Detect which cell encompasses the target text, then output its [X, Y] center coordinate. 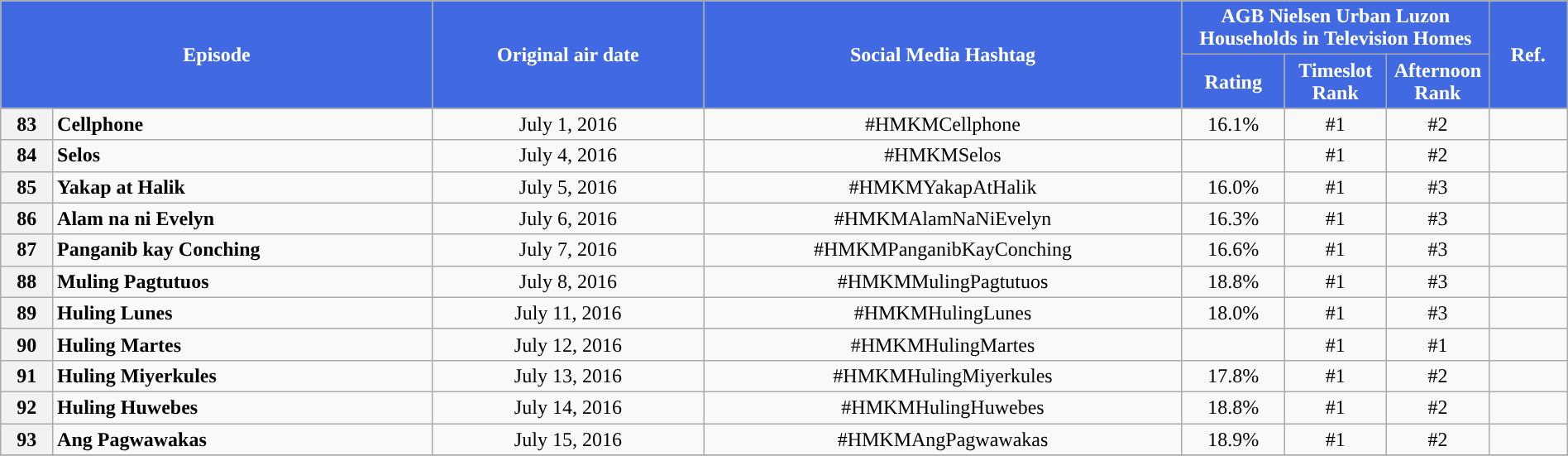
#HMKMSelos [943, 156]
Afternoon Rank [1438, 81]
17.8% [1233, 376]
July 13, 2016 [567, 376]
Selos [243, 156]
July 12, 2016 [567, 344]
18.0% [1233, 313]
85 [26, 187]
Huling Martes [243, 344]
Yakap at Halik [243, 187]
Timeslot Rank [1336, 81]
Episode [217, 55]
Huling Huwebes [243, 407]
July 4, 2016 [567, 156]
Huling Miyerkules [243, 376]
#HMKMPanganibKayConching [943, 250]
#HMKMCellphone [943, 124]
92 [26, 407]
87 [26, 250]
86 [26, 218]
July 6, 2016 [567, 218]
#HMKMHulingMartes [943, 344]
Cellphone [243, 124]
#HMKMMulingPagtutuos [943, 281]
Rating [1233, 81]
Huling Lunes [243, 313]
#HMKMAlamNaNiEvelyn [943, 218]
18.9% [1233, 439]
July 8, 2016 [567, 281]
July 5, 2016 [567, 187]
91 [26, 376]
#HMKMYakapAtHalik [943, 187]
Ref. [1528, 55]
July 1, 2016 [567, 124]
#HMKMHulingHuwebes [943, 407]
16.3% [1233, 218]
AGB Nielsen Urban Luzon Households in Television Homes [1335, 28]
88 [26, 281]
Muling Pagtutuos [243, 281]
16.6% [1233, 250]
Alam na ni Evelyn [243, 218]
July 14, 2016 [567, 407]
16.0% [1233, 187]
Panganib kay Conching [243, 250]
93 [26, 439]
83 [26, 124]
Ang Pagwawakas [243, 439]
July 15, 2016 [567, 439]
Social Media Hashtag [943, 55]
16.1% [1233, 124]
Original air date [567, 55]
#HMKMAngPagwawakas [943, 439]
89 [26, 313]
#HMKMHulingLunes [943, 313]
84 [26, 156]
#HMKMHulingMiyerkules [943, 376]
July 7, 2016 [567, 250]
July 11, 2016 [567, 313]
90 [26, 344]
